Detect which cell encompasses the target text, then output its (X, Y) center coordinate. 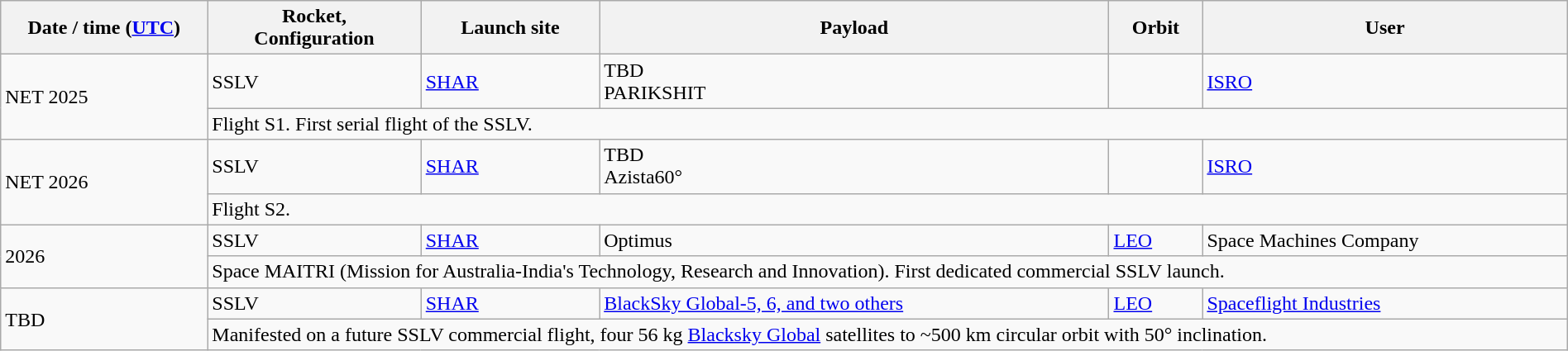
Optimus (854, 240)
Manifested on a future SSLV commercial flight, four 56 kg Blacksky Global satellites to ~500 km circular orbit with 50° inclination. (887, 334)
Launch site (509, 28)
TBD PARIKSHIT (854, 81)
NET 2025 (104, 97)
NET 2026 (104, 182)
BlackSky Global-5, 6, and two others (854, 303)
Space MAITRI (Mission for Australia-India's Technology, Research and Innovation). First dedicated commercial SSLV launch. (887, 272)
User (1384, 28)
TBD (104, 319)
Space Machines Company (1384, 240)
Date / time (UTC) (104, 28)
TBD Azista60° (854, 167)
Rocket,Configuration (314, 28)
Flight S1. First serial flight of the SSLV. (887, 124)
2026 (104, 256)
Orbit (1156, 28)
Flight S2. (887, 209)
Spaceflight Industries (1384, 303)
Payload (854, 28)
